For the text-containing cell, return its midpoint in (x, y) coordinate format. 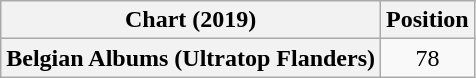
78 (428, 58)
Chart (2019) (191, 20)
Belgian Albums (Ultratop Flanders) (191, 58)
Position (428, 20)
